Search for the cell housing the specified text and yield its [x, y] center coordinate. 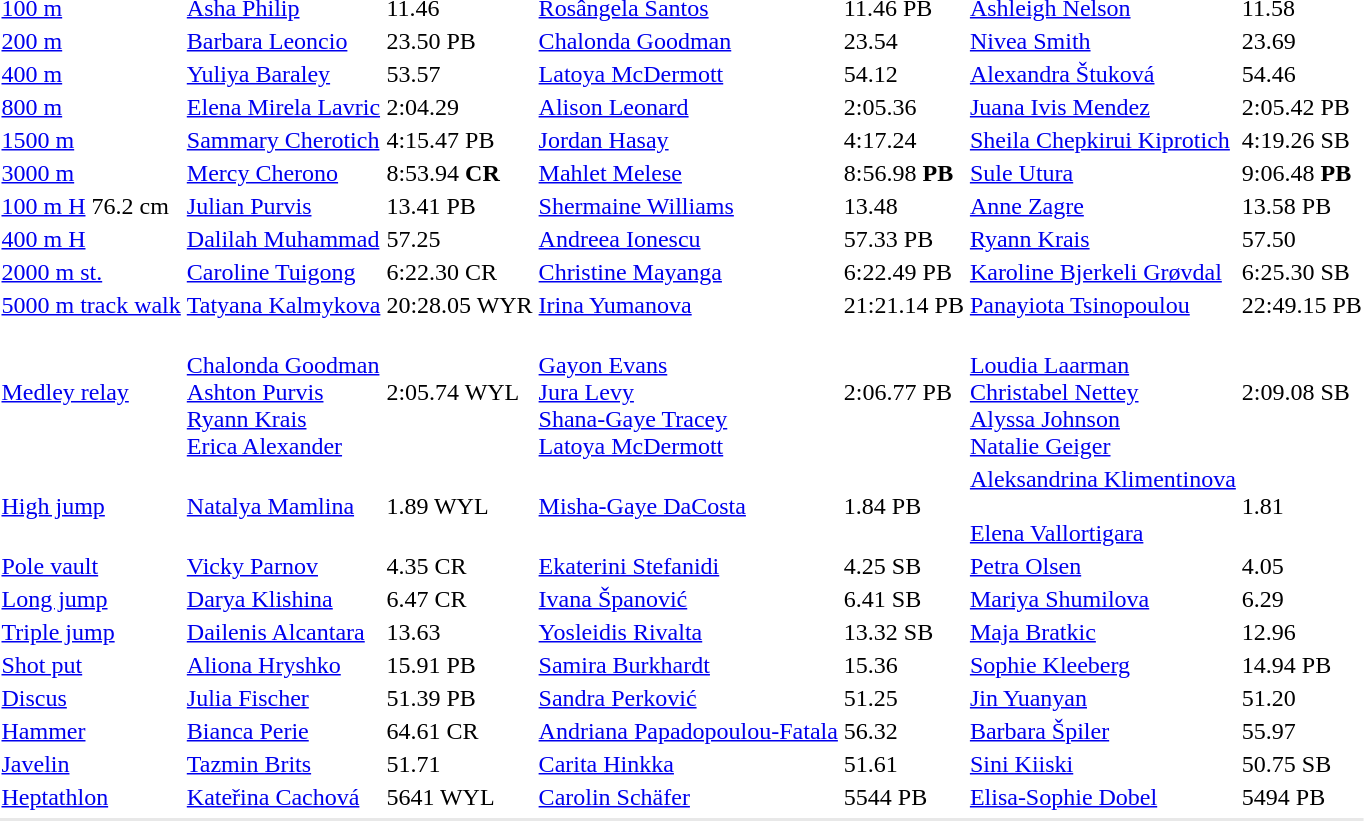
12.96 [1302, 632]
2:05.74 WYL [460, 392]
Kateřina Cachová [284, 797]
Alexandra Štuková [1102, 74]
55.97 [1302, 731]
Mahlet Melese [688, 173]
57.33 PB [904, 239]
5000 m track walk [91, 305]
Yosleidis Rivalta [688, 632]
6.29 [1302, 599]
2:09.08 SB [1302, 392]
Sandra Perković [688, 698]
Vicky Parnov [284, 566]
Shermaine Williams [688, 206]
Juana Ivis Mendez [1102, 107]
54.12 [904, 74]
51.71 [460, 764]
Barbara Leoncio [284, 41]
Caroline Tuigong [284, 272]
Chalonda Goodman [688, 41]
Long jump [91, 599]
Andriana Papadopoulou-Fatala [688, 731]
Sammary Cherotich [284, 140]
20:28.05 WYR [460, 305]
Sheila Chepkirui Kiprotich [1102, 140]
8:53.94 CR [460, 173]
57.25 [460, 239]
Christine Mayanga [688, 272]
Ryann Krais [1102, 239]
4.05 [1302, 566]
Mariya Shumilova [1102, 599]
51.39 PB [460, 698]
5641 WYL [460, 797]
Carita Hinkka [688, 764]
Shot put [91, 665]
1500 m [91, 140]
4:19.26 SB [1302, 140]
15.91 PB [460, 665]
Jin Yuanyan [1102, 698]
400 m [91, 74]
Karoline Bjerkeli Grøvdal [1102, 272]
2:06.77 PB [904, 392]
13.58 PB [1302, 206]
Medley relay [91, 392]
Dailenis Alcantara [284, 632]
Mercy Cherono [284, 173]
Sule Utura [1102, 173]
23.69 [1302, 41]
400 m H [91, 239]
51.25 [904, 698]
1.84 PB [904, 506]
Nivea Smith [1102, 41]
Heptathlon [91, 797]
5494 PB [1302, 797]
50.75 SB [1302, 764]
21:21.14 PB [904, 305]
51.61 [904, 764]
8:56.98 PB [904, 173]
4.25 SB [904, 566]
Andreea Ionescu [688, 239]
15.36 [904, 665]
Misha-Gaye DaCosta [688, 506]
Darya Klishina [284, 599]
Maja Bratkic [1102, 632]
Carolin Schäfer [688, 797]
Barbara Špiler [1102, 731]
800 m [91, 107]
Panayiota Tsinopoulou [1102, 305]
Aliona Hryshko [284, 665]
200 m [91, 41]
6.47 CR [460, 599]
13.41 PB [460, 206]
53.57 [460, 74]
Sophie Kleeberg [1102, 665]
Aleksandrina KlimentinovaElena Vallortigara [1102, 506]
9:06.48 PB [1302, 173]
6:22.49 PB [904, 272]
Chalonda GoodmanAshton PurvisRyann KraisErica Alexander [284, 392]
22:49.15 PB [1302, 305]
1.81 [1302, 506]
Yuliya Baraley [284, 74]
100 m H 76.2 cm [91, 206]
6.41 SB [904, 599]
Discus [91, 698]
23.50 PB [460, 41]
Anne Zagre [1102, 206]
Loudia LaarmanChristabel NetteyAlyssa JohnsonNatalie Geiger [1102, 392]
Latoya McDermott [688, 74]
Tazmin Brits [284, 764]
13.32 SB [904, 632]
Ekaterini Stefanidi [688, 566]
Elena Mirela Lavric [284, 107]
Gayon EvansJura LevyShana-Gaye TraceyLatoya McDermott [688, 392]
Dalilah Muhammad [284, 239]
Pole vault [91, 566]
Julian Purvis [284, 206]
2000 m st. [91, 272]
Julia Fischer [284, 698]
2:05.42 PB [1302, 107]
Alison Leonard [688, 107]
2:04.29 [460, 107]
Sini Kiiski [1102, 764]
Irina Yumanova [688, 305]
Triple jump [91, 632]
14.94 PB [1302, 665]
6:25.30 SB [1302, 272]
4:15.47 PB [460, 140]
23.54 [904, 41]
4:17.24 [904, 140]
13.63 [460, 632]
64.61 CR [460, 731]
4.35 CR [460, 566]
Ivana Španović [688, 599]
5544 PB [904, 797]
Bianca Perie [284, 731]
13.48 [904, 206]
51.20 [1302, 698]
Tatyana Kalmykova [284, 305]
Elisa-Sophie Dobel [1102, 797]
Natalya Mamlina [284, 506]
1.89 WYL [460, 506]
54.46 [1302, 74]
56.32 [904, 731]
Hammer [91, 731]
Samira Burkhardt [688, 665]
3000 m [91, 173]
Petra Olsen [1102, 566]
Jordan Hasay [688, 140]
High jump [91, 506]
Javelin [91, 764]
57.50 [1302, 239]
2:05.36 [904, 107]
6:22.30 CR [460, 272]
